Extract the (X, Y) coordinate from the center of the cell holding the provided text.  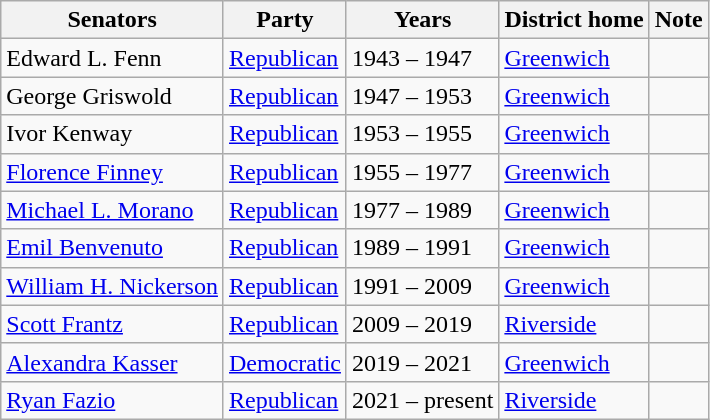
Ivor Kenway (112, 134)
Michael L. Morano (112, 210)
1947 – 1953 (422, 96)
2009 – 2019 (422, 324)
George Griswold (112, 96)
Senators (112, 20)
William H. Nickerson (112, 286)
Edward L. Fenn (112, 58)
Florence Finney (112, 172)
1989 – 1991 (422, 248)
Alexandra Kasser (112, 362)
1977 – 1989 (422, 210)
Note (678, 20)
2021 – present (422, 400)
Democratic (284, 362)
Years (422, 20)
District home (574, 20)
1943 – 1947 (422, 58)
Emil Benvenuto (112, 248)
1955 – 1977 (422, 172)
2019 – 2021 (422, 362)
1953 – 1955 (422, 134)
1991 – 2009 (422, 286)
Scott Frantz (112, 324)
Ryan Fazio (112, 400)
Party (284, 20)
